Return [X, Y] of the center of cell containing provided text 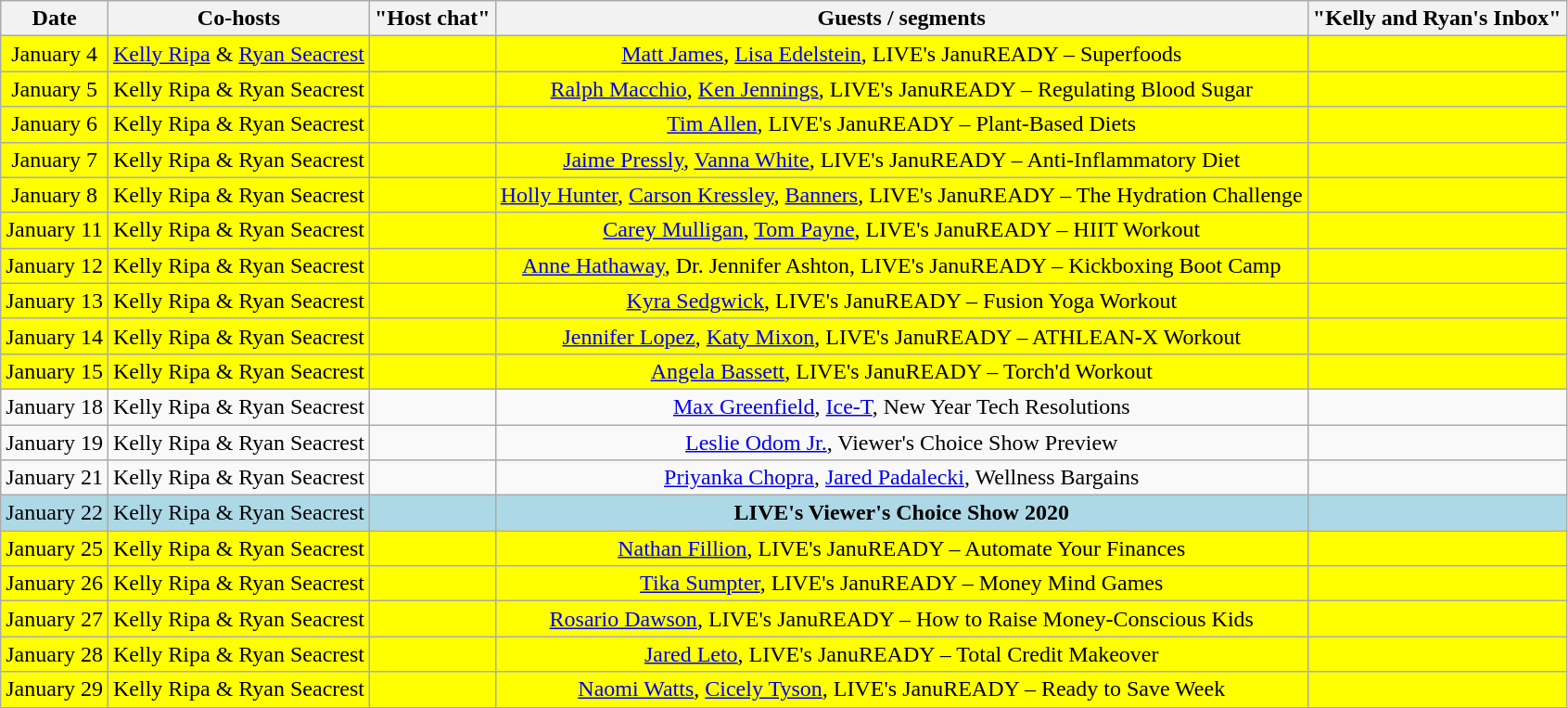
Max Greenfield, Ice-T, New Year Tech Resolutions [901, 406]
January 26 [55, 584]
Priyanka Chopra, Jared Padalecki, Wellness Bargains [901, 478]
Nathan Fillion, LIVE's JanuREADY – Automate Your Finances [901, 548]
January 4 [55, 54]
Holly Hunter, Carson Kressley, Banners, LIVE's JanuREADY – The Hydration Challenge [901, 195]
Matt James, Lisa Edelstein, LIVE's JanuREADY – Superfoods [901, 54]
January 27 [55, 619]
Kyra Sedgwick, LIVE's JanuREADY – Fusion Yoga Workout [901, 301]
January 25 [55, 548]
Rosario Dawson, LIVE's JanuREADY – How to Raise Money-Conscious Kids [901, 619]
January 5 [55, 89]
Jared Leto, LIVE's JanuREADY – Total Credit Makeover [901, 654]
January 18 [55, 406]
Guests / segments [901, 19]
January 6 [55, 124]
January 11 [55, 230]
January 15 [55, 371]
January 12 [55, 265]
January 21 [55, 478]
January 8 [55, 195]
January 7 [55, 160]
LIVE's Viewer's Choice Show 2020 [901, 513]
Carey Mulligan, Tom Payne, LIVE's JanuREADY – HIIT Workout [901, 230]
Anne Hathaway, Dr. Jennifer Ashton, LIVE's JanuREADY – Kickboxing Boot Camp [901, 265]
"Host chat" [433, 19]
January 14 [55, 336]
January 22 [55, 513]
January 29 [55, 689]
Jaime Pressly, Vanna White, LIVE's JanuREADY – Anti-Inflammatory Diet [901, 160]
January 28 [55, 654]
"Kelly and Ryan's Inbox" [1437, 19]
Co-hosts [238, 19]
Date [55, 19]
January 13 [55, 301]
Ralph Macchio, Ken Jennings, LIVE's JanuREADY – Regulating Blood Sugar [901, 89]
January 19 [55, 443]
Naomi Watts, Cicely Tyson, LIVE's JanuREADY – Ready to Save Week [901, 689]
Angela Bassett, LIVE's JanuREADY – Torch'd Workout [901, 371]
Jennifer Lopez, Katy Mixon, LIVE's JanuREADY – ATHLEAN-X Workout [901, 336]
Leslie Odom Jr., Viewer's Choice Show Preview [901, 443]
Tim Allen, LIVE's JanuREADY – Plant-Based Diets [901, 124]
Tika Sumpter, LIVE's JanuREADY – Money Mind Games [901, 584]
